Pinpoint the cell where the given text exists, returning its (x, y) midpoint coordinate. 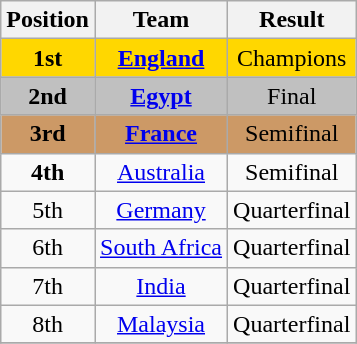
Position (48, 20)
3rd (48, 134)
Champions (292, 58)
England (160, 58)
Result (292, 20)
7th (48, 286)
Egypt (160, 96)
1st (48, 58)
Malaysia (160, 324)
Final (292, 96)
Australia (160, 172)
Team (160, 20)
8th (48, 324)
India (160, 286)
6th (48, 248)
5th (48, 210)
Germany (160, 210)
2nd (48, 96)
South Africa (160, 248)
France (160, 134)
4th (48, 172)
